Determine the [x, y] coordinate at the center of the cell enclosing the given text.  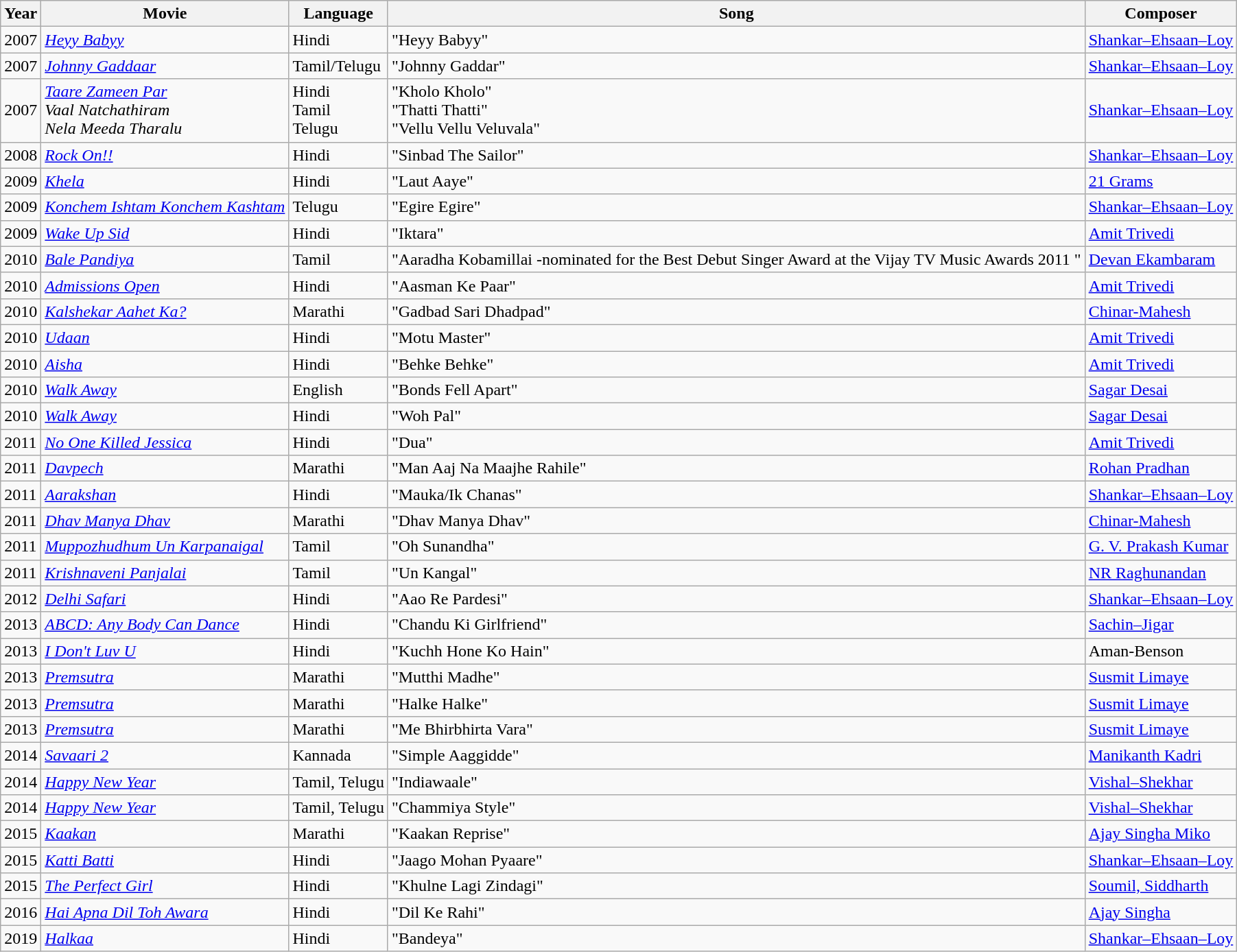
Devan Ekambaram [1161, 259]
Rohan Pradhan [1161, 468]
"Aasman Ke Paar" [736, 285]
Katti Batti [165, 860]
Taare Zameen ParVaal NatchathiramNela Meeda Tharalu [165, 110]
Delhi Safari [165, 599]
"Laut Aaye" [736, 181]
HindiTamilTelugu [339, 110]
Movie [165, 14]
"Mauka/Ik Chanas" [736, 495]
Ajay Singha [1161, 912]
Soumil, Siddharth [1161, 886]
No One Killed Jessica [165, 442]
"Egire Egire" [736, 207]
Kannada [339, 755]
"Halke Halke" [736, 703]
"Heyy Babyy" [736, 40]
Hai Apna Dil Toh Awara [165, 912]
I Don't Luv U [165, 651]
Rock On!! [165, 155]
"Behke Behke" [736, 364]
Udaan [165, 337]
Konchem Ishtam Konchem Kashtam [165, 207]
"Gadbad Sari Dhadpad" [736, 311]
2012 [21, 599]
"Man Aaj Na Maajhe Rahile" [736, 468]
Davpech [165, 468]
"Iktara" [736, 233]
ABCD: Any Body Can Dance [165, 625]
Bale Pandiya [165, 259]
Krishnaveni Panjalai [165, 573]
Ajay Singha Miko [1161, 834]
"Johnny Gaddar" [736, 66]
"Dua" [736, 442]
21 Grams [1161, 181]
G. V. Prakash Kumar [1161, 547]
English [339, 390]
"Bonds Fell Apart" [736, 390]
Song [736, 14]
Language [339, 14]
Admissions Open [165, 285]
Year [21, 14]
"Simple Aaggidde" [736, 755]
"Mutthi Madhe" [736, 677]
NR Raghunandan [1161, 573]
"Kuchh Hone Ko Hain" [736, 651]
"Me Bhirbhirta Vara" [736, 729]
Halkaa [165, 938]
"Dil Ke Rahi" [736, 912]
"Woh Pal" [736, 416]
"Sinbad The Sailor" [736, 155]
2008 [21, 155]
"Kaakan Reprise" [736, 834]
Muppozhudhum Un Karpanaigal [165, 547]
"Dhav Manya Dhav" [736, 521]
Tamil/Telugu [339, 66]
"Oh Sunandha" [736, 547]
Aarakshan [165, 495]
Savaari 2 [165, 755]
"Jaago Mohan Pyaare" [736, 860]
Khela [165, 181]
Dhav Manya Dhav [165, 521]
2019 [21, 938]
Aman-Benson [1161, 651]
Kalshekar Aahet Ka? [165, 311]
Composer [1161, 14]
"Motu Master" [736, 337]
Sachin–Jigar [1161, 625]
"Un Kangal" [736, 573]
Heyy Babyy [165, 40]
Johnny Gaddaar [165, 66]
The Perfect Girl [165, 886]
"Indiawaale" [736, 781]
"Kholo Kholo""Thatti Thatti""Vellu Vellu Veluvala" [736, 110]
"Chammiya Style" [736, 808]
"Aaradha Kobamillai -nominated for the Best Debut Singer Award at the Vijay TV Music Awards 2011 " [736, 259]
Kaakan [165, 834]
"Aao Re Pardesi" [736, 599]
Telugu [339, 207]
"Chandu Ki Girlfriend" [736, 625]
Aisha [165, 364]
"Bandeya" [736, 938]
2016 [21, 912]
"Khulne Lagi Zindagi" [736, 886]
Manikanth Kadri [1161, 755]
Wake Up Sid [165, 233]
